Provide the [x, y] coordinate of the cell's center where the given text is located.  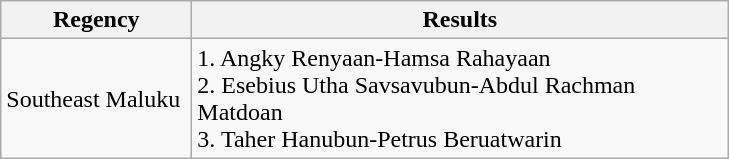
Results [460, 20]
1. Angky Renyaan-Hamsa Rahayaan2. Esebius Utha Savsavubun-Abdul Rachman Matdoan3. Taher Hanubun-Petrus Beruatwarin [460, 98]
Regency [96, 20]
Southeast Maluku [96, 98]
